Search for the cell housing the specified text and yield its [X, Y] center coordinate. 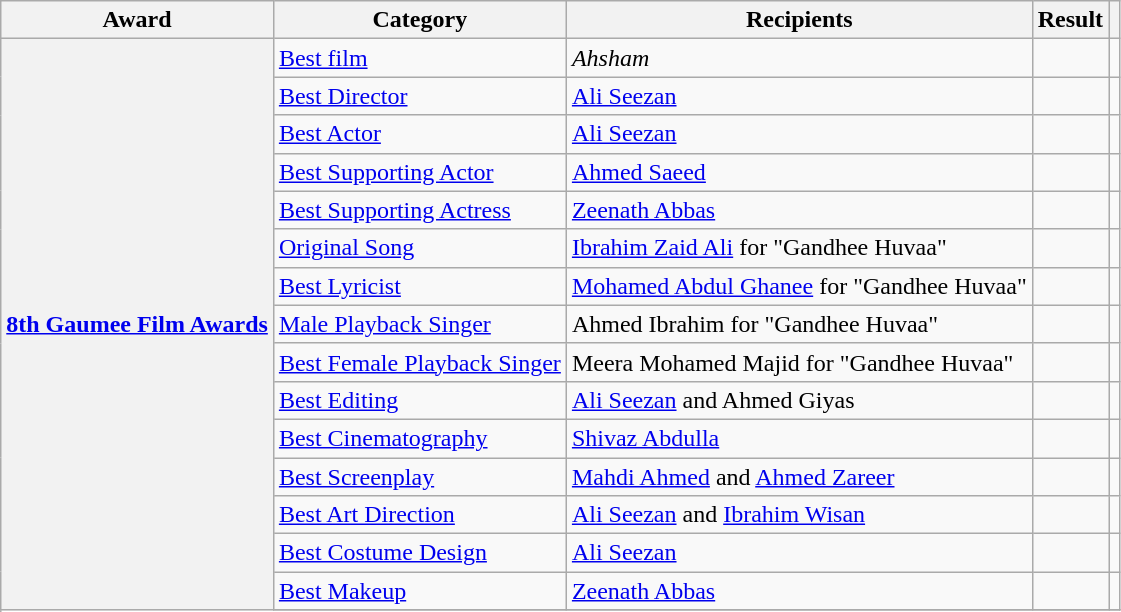
Category [420, 20]
Best Director [420, 96]
Best Screenplay [420, 477]
Mahdi Ahmed and Ahmed Zareer [799, 477]
Mohamed Abdul Ghanee for "Gandhee Huvaa" [799, 286]
Original Song [420, 248]
Ahmed Ibrahim for "Gandhee Huvaa" [799, 324]
Result [1070, 20]
Ali Seezan and Ibrahim Wisan [799, 515]
Shivaz Abdulla [799, 438]
Meera Mohamed Majid for "Gandhee Huvaa" [799, 362]
Male Playback Singer [420, 324]
Best Editing [420, 400]
Award [138, 20]
Best Lyricist [420, 286]
Best Costume Design [420, 553]
Ahmed Saeed [799, 172]
Best Supporting Actor [420, 172]
Ibrahim Zaid Ali for "Gandhee Huvaa" [799, 248]
Best film [420, 58]
Ahsham [799, 58]
Best Art Direction [420, 515]
Best Female Playback Singer [420, 362]
Ali Seezan and Ahmed Giyas [799, 400]
Best Supporting Actress [420, 210]
8th Gaumee Film Awards [138, 324]
Best Actor [420, 134]
Best Makeup [420, 591]
Recipients [799, 20]
Best Cinematography [420, 438]
